Scan for the cell matching the given text and deliver its [x, y] coordinate at center. 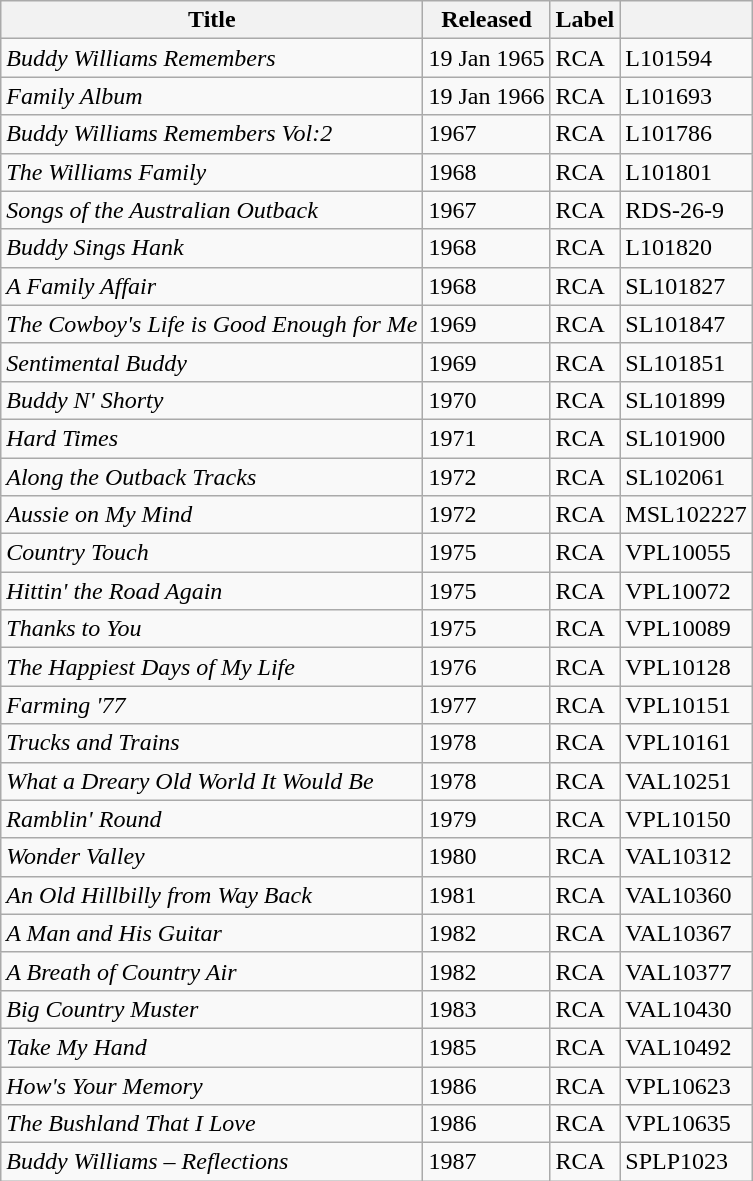
Buddy Williams Remembers [212, 58]
Farming '77 [212, 705]
SL101827 [686, 286]
VPL10072 [686, 591]
VAL10360 [686, 895]
VPL10635 [686, 1124]
Thanks to You [212, 629]
1980 [486, 857]
MSL102227 [686, 515]
The Bushland That I Love [212, 1124]
VPL10623 [686, 1085]
19 Jan 1965 [486, 58]
SL101851 [686, 362]
VPL10161 [686, 743]
Buddy Sings Hank [212, 248]
1977 [486, 705]
1971 [486, 438]
VAL10492 [686, 1047]
Aussie on My Mind [212, 515]
VAL10377 [686, 971]
A Man and His Guitar [212, 933]
The Cowboy's Life is Good Enough for Me [212, 324]
Hittin' the Road Again [212, 591]
Buddy Williams Remembers Vol:2 [212, 134]
Country Touch [212, 553]
A Family Affair [212, 286]
1987 [486, 1162]
Buddy N' Shorty [212, 400]
A Breath of Country Air [212, 971]
VAL10367 [686, 933]
RDS-26-9 [686, 210]
L101820 [686, 248]
Buddy Williams – Reflections [212, 1162]
VPL10089 [686, 629]
VPL10128 [686, 667]
L101786 [686, 134]
1970 [486, 400]
L101594 [686, 58]
L101693 [686, 96]
1985 [486, 1047]
Songs of the Australian Outback [212, 210]
L101801 [686, 172]
Label [585, 20]
Take My Hand [212, 1047]
VPL10151 [686, 705]
SL102061 [686, 477]
1979 [486, 819]
Along the Outback Tracks [212, 477]
Title [212, 20]
VPL10150 [686, 819]
VAL10430 [686, 1009]
The Williams Family [212, 172]
Wonder Valley [212, 857]
Sentimental Buddy [212, 362]
An Old Hillbilly from Way Back [212, 895]
VAL10251 [686, 781]
Released [486, 20]
Trucks and Trains [212, 743]
1983 [486, 1009]
1976 [486, 667]
VAL10312 [686, 857]
SL101847 [686, 324]
VPL10055 [686, 553]
The Happiest Days of My Life [212, 667]
1981 [486, 895]
What a Dreary Old World It Would Be [212, 781]
SL101899 [686, 400]
Ramblin' Round [212, 819]
Hard Times [212, 438]
19 Jan 1966 [486, 96]
Big Country Muster [212, 1009]
SPLP1023 [686, 1162]
How's Your Memory [212, 1085]
SL101900 [686, 438]
Family Album [212, 96]
